For the text-containing cell, return its midpoint in (X, Y) coordinate format. 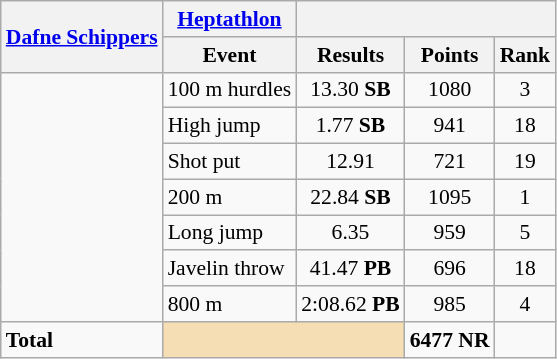
12.91 (350, 162)
Total (82, 340)
985 (450, 304)
13.30 SB (350, 90)
Event (230, 55)
Javelin throw (230, 269)
800 m (230, 304)
1 (526, 197)
6477 NR (450, 340)
19 (526, 162)
Results (350, 55)
Shot put (230, 162)
Points (450, 55)
6.35 (350, 233)
4 (526, 304)
959 (450, 233)
Long jump (230, 233)
696 (450, 269)
2:08.62 PB (350, 304)
Heptathlon (230, 19)
3 (526, 90)
5 (526, 233)
200 m (230, 197)
1080 (450, 90)
941 (450, 126)
41.47 PB (350, 269)
Rank (526, 55)
Dafne Schippers (82, 36)
100 m hurdles (230, 90)
1095 (450, 197)
721 (450, 162)
22.84 SB (350, 197)
High jump (230, 126)
1.77 SB (350, 126)
